Pinpoint the cell where the given text exists, returning its (x, y) midpoint coordinate. 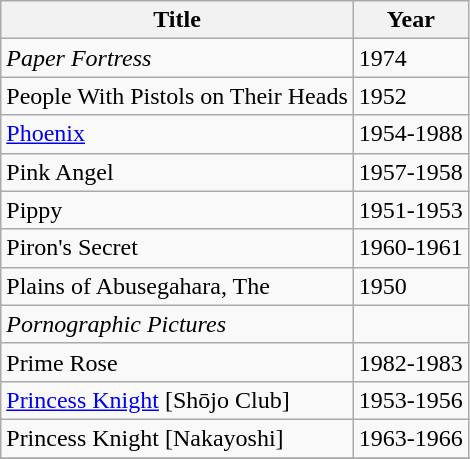
1954-1988 (410, 134)
1974 (410, 58)
1982-1983 (410, 362)
1951-1953 (410, 210)
Princess Knight [Shōjo Club] (178, 400)
1953-1956 (410, 400)
Title (178, 20)
Pippy (178, 210)
1963-1966 (410, 438)
Plains of Abusegahara, The (178, 286)
Paper Fortress (178, 58)
Princess Knight [Nakayoshi] (178, 438)
Phoenix (178, 134)
Prime Rose (178, 362)
1957-1958 (410, 172)
1950 (410, 286)
People With Pistols on Their Heads (178, 96)
1960-1961 (410, 248)
Year (410, 20)
Pornographic Pictures (178, 324)
Piron's Secret (178, 248)
Pink Angel (178, 172)
1952 (410, 96)
